Return [X, Y] of the center of cell containing provided text 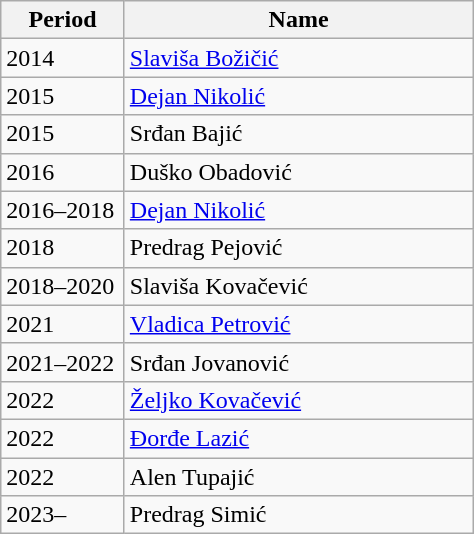
Period [63, 20]
2021 [63, 324]
Predrag Simić [298, 515]
2014 [63, 58]
Željko Kovačević [298, 400]
Srđan Bajić [298, 134]
2018 [63, 248]
Đorđe Lazić [298, 438]
Vladica Petrović [298, 324]
Srđan Jovanović [298, 362]
Slaviša Kovačević [298, 286]
Name [298, 20]
2023– [63, 515]
2018–2020 [63, 286]
2021–2022 [63, 362]
Predrag Pejović [298, 248]
Slaviša Božičić [298, 58]
2016 [63, 172]
Duško Obadović [298, 172]
Alen Tupajić [298, 477]
2016–2018 [63, 210]
